Return [x, y] of the center of cell containing provided text 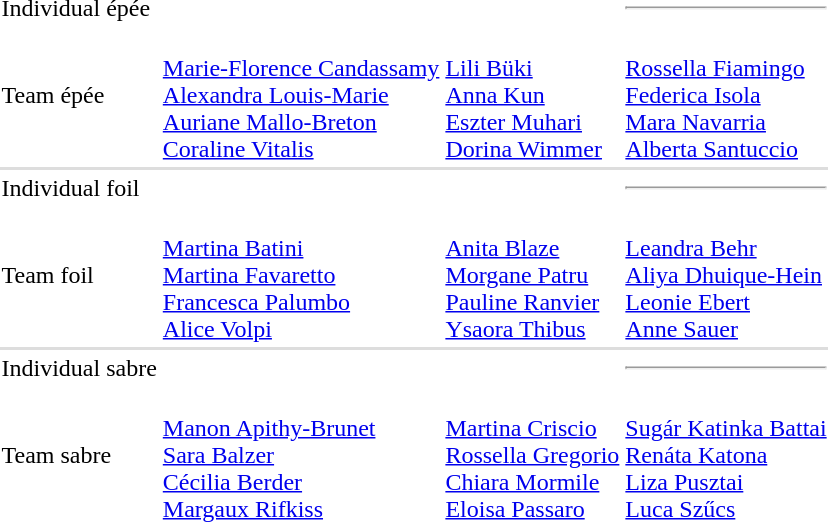
Anita BlazeMorgane PatruPauline RanvierYsaora Thibus [532, 275]
Rossella FiamingoFederica IsolaMara NavarriaAlberta Santuccio [726, 95]
Marie-Florence CandassamyAlexandra Louis-MarieAuriane Mallo-BretonCoraline Vitalis [301, 95]
Team foil [79, 275]
Individual sabre [79, 368]
Lili BükiAnna KunEszter MuhariDorina Wimmer [532, 95]
Martina BatiniMartina FavarettoFrancesca PalumboAlice Volpi [301, 275]
Leandra BehrAliya Dhuique-HeinLeonie EbertAnne Sauer [726, 275]
Team épée [79, 95]
Individual foil [79, 188]
